Pinpoint the cell where the given text exists, returning its [x, y] midpoint coordinate. 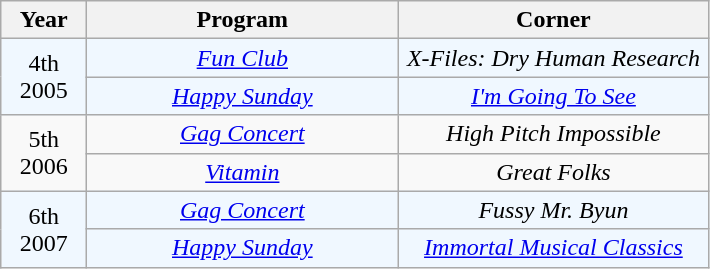
Fussy Mr. Byun [554, 210]
X-Files: Dry Human Research [554, 58]
Vitamin [242, 172]
High Pitch Impossible [554, 134]
Program [242, 20]
I'm Going To See [554, 96]
5th 2006 [44, 153]
Corner [554, 20]
Great Folks [554, 172]
Fun Club [242, 58]
6th 2007 [44, 229]
4th 2005 [44, 77]
Immortal Musical Classics [554, 248]
Year [44, 20]
